Pinpoint the cell where the given text exists, returning its [x, y] midpoint coordinate. 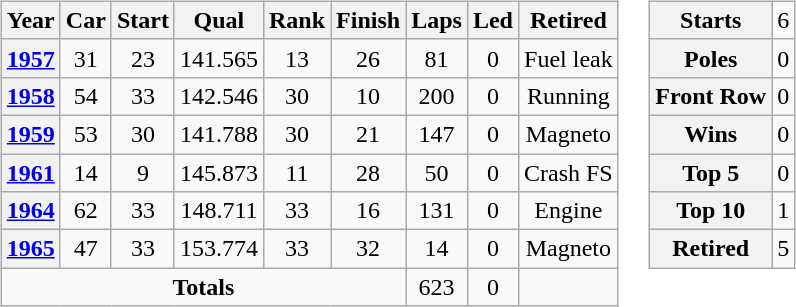
Poles [711, 58]
Qual [218, 20]
1 [784, 211]
Start [142, 20]
32 [368, 249]
Starts [711, 20]
21 [368, 134]
10 [368, 96]
47 [86, 249]
153.774 [218, 249]
142.546 [218, 96]
623 [437, 287]
Running [568, 96]
131 [437, 211]
Year [30, 20]
11 [296, 173]
Led [492, 20]
141.788 [218, 134]
13 [296, 58]
Engine [568, 211]
Wins [711, 134]
62 [86, 211]
1961 [30, 173]
Finish [368, 20]
5 [784, 249]
1964 [30, 211]
Rank [296, 20]
26 [368, 58]
Car [86, 20]
Crash FS [568, 173]
147 [437, 134]
28 [368, 173]
145.873 [218, 173]
1958 [30, 96]
9 [142, 173]
141.565 [218, 58]
54 [86, 96]
Top 5 [711, 173]
1965 [30, 249]
Fuel leak [568, 58]
50 [437, 173]
200 [437, 96]
81 [437, 58]
148.711 [218, 211]
16 [368, 211]
Totals [203, 287]
6 [784, 20]
1959 [30, 134]
31 [86, 58]
53 [86, 134]
1957 [30, 58]
Top 10 [711, 211]
Laps [437, 20]
Front Row [711, 96]
23 [142, 58]
